Identify which cell holds the provided text, then report its [X, Y] central coordinate. 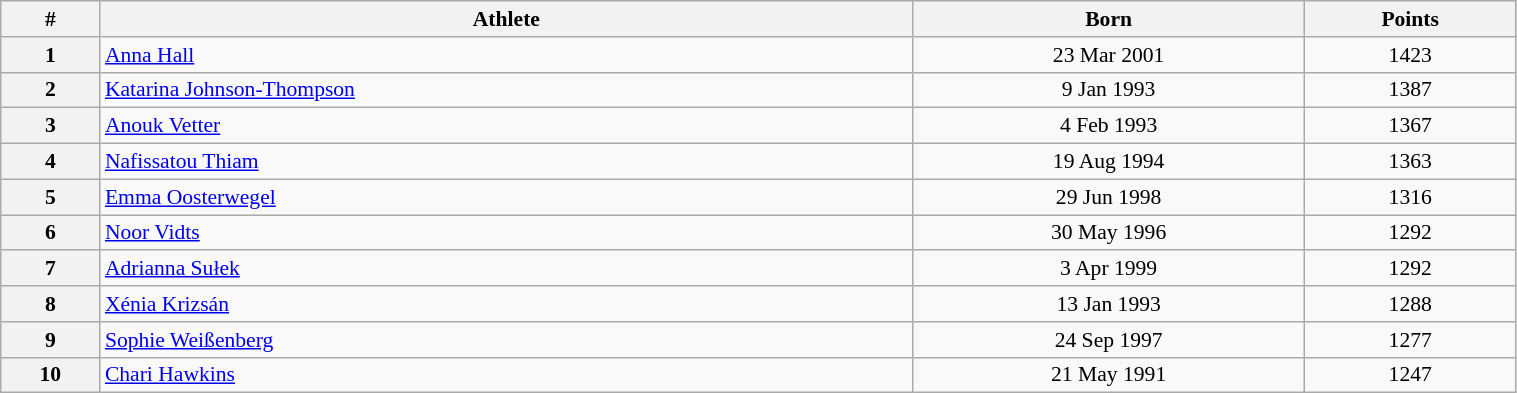
Xénia Krizsán [506, 304]
1288 [1410, 304]
19 Aug 1994 [1108, 162]
1277 [1410, 340]
10 [50, 375]
# [50, 19]
21 May 1991 [1108, 375]
5 [50, 197]
Nafissatou Thiam [506, 162]
30 May 1996 [1108, 233]
Noor Vidts [506, 233]
1423 [1410, 55]
24 Sep 1997 [1108, 340]
9 Jan 1993 [1108, 90]
Adrianna Sułek [506, 269]
1316 [1410, 197]
29 Jun 1998 [1108, 197]
4 Feb 1993 [1108, 126]
Sophie Weißenberg [506, 340]
1387 [1410, 90]
7 [50, 269]
Points [1410, 19]
3 Apr 1999 [1108, 269]
1 [50, 55]
13 Jan 1993 [1108, 304]
8 [50, 304]
3 [50, 126]
1367 [1410, 126]
Born [1108, 19]
2 [50, 90]
Chari Hawkins [506, 375]
Katarina Johnson-Thompson [506, 90]
4 [50, 162]
Anna Hall [506, 55]
Anouk Vetter [506, 126]
1363 [1410, 162]
1247 [1410, 375]
Athlete [506, 19]
23 Mar 2001 [1108, 55]
Emma Oosterwegel [506, 197]
9 [50, 340]
6 [50, 233]
